Locate the cell with the specified text and output its [X, Y] center coordinate. 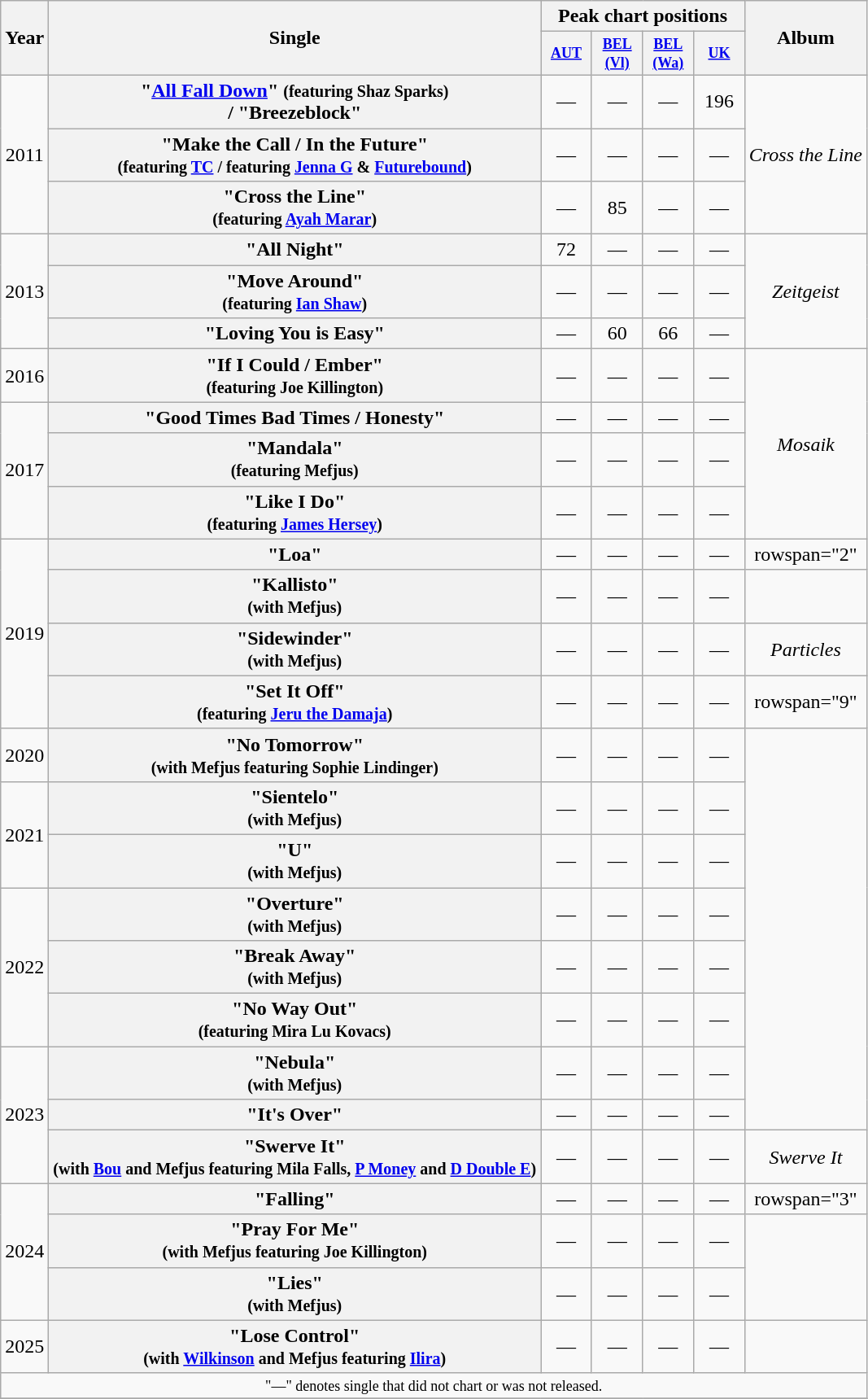
AUT [566, 54]
"Swerve It"(with Bou and Mefjus featuring Mila Falls, P Money and D Double E) [294, 1157]
2023 [24, 1115]
66 [669, 334]
Particles [805, 649]
"Pray For Me"(with Mefjus featuring Joe Killington) [294, 1240]
Peak chart positions [643, 16]
"No Tomorrow"(with Mefjus featuring Sophie Lindinger) [294, 755]
"Sientelo"(with Mefjus) [294, 807]
"—" denotes single that did not chart or was not released. [434, 1385]
196 [719, 101]
"Lies"(with Mefjus) [294, 1294]
60 [617, 334]
2024 [24, 1252]
"Loving You is Easy" [294, 334]
rowspan="9" [805, 702]
Single [294, 38]
"Lose Control"(with Wilkinson and Mefjus featuring Ilira) [294, 1346]
2022 [24, 967]
Cross the Line [805, 155]
"If I Could / Ember"(featuring Joe Killington) [294, 376]
85 [617, 208]
"Sidewinder"(with Mefjus) [294, 649]
2021 [24, 834]
"Nebula"(with Mefjus) [294, 1073]
"All Night" [294, 250]
2013 [24, 291]
2025 [24, 1346]
2020 [24, 755]
"Break Away" (with Mefjus) [294, 967]
"No Way Out" (featuring Mira Lu Kovacs) [294, 1021]
"Set It Off"(featuring Jeru the Damaja) [294, 702]
"Like I Do"(featuring James Hersey) [294, 513]
BEL (Wa) [669, 54]
2017 [24, 470]
"Overture" (with Mefjus) [294, 915]
"Falling" [294, 1199]
2019 [24, 633]
rowspan="2" [805, 554]
UK [719, 54]
Swerve It [805, 1157]
Mosaik [805, 444]
"Make the Call / In the Future"(featuring TC / featuring Jenna G & Futurebound) [294, 155]
72 [566, 250]
Album [805, 38]
"Kallisto"(with Mefjus) [294, 596]
"Move Around"(featuring Ian Shaw) [294, 291]
"Cross the Line"(featuring Ayah Marar) [294, 208]
2011 [24, 155]
"Loa" [294, 554]
Year [24, 38]
2016 [24, 376]
BEL (Vl) [617, 54]
"Good Times Bad Times / Honesty" [294, 418]
Zeitgeist [805, 291]
"It's Over" [294, 1115]
rowspan="3" [805, 1199]
"U" (with Mefjus) [294, 861]
"All Fall Down" (featuring Shaz Sparks)/ "Breezeblock" [294, 101]
"Mandala"(featuring Mefjus) [294, 459]
